Output the [X, Y] coordinate of the center of the cell containing the given text.  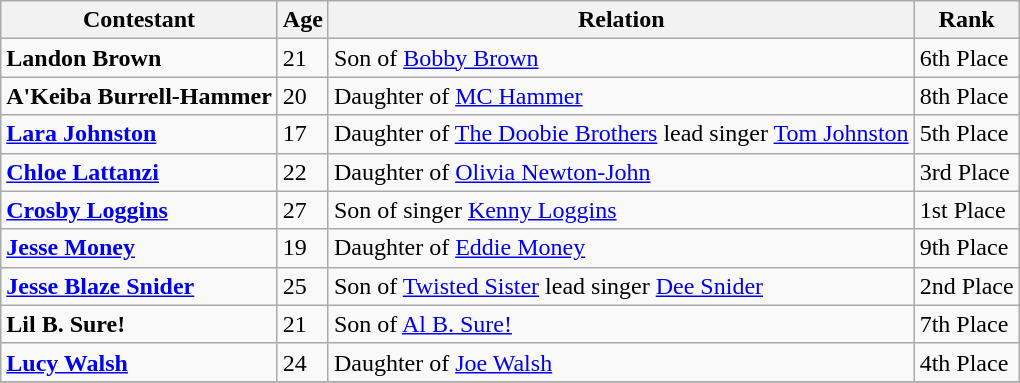
Landon Brown [140, 58]
Son of Twisted Sister lead singer Dee Snider [621, 286]
Daughter of The Doobie Brothers lead singer Tom Johnston [621, 134]
Son of singer Kenny Loggins [621, 210]
Crosby Loggins [140, 210]
Contestant [140, 20]
7th Place [966, 324]
Son of Al B. Sure! [621, 324]
20 [302, 96]
8th Place [966, 96]
A'Keiba Burrell-Hammer [140, 96]
5th Place [966, 134]
22 [302, 172]
Lil B. Sure! [140, 324]
Lucy Walsh [140, 362]
2nd Place [966, 286]
Daughter of Joe Walsh [621, 362]
Daughter of MC Hammer [621, 96]
17 [302, 134]
Jesse Blaze Snider [140, 286]
Lara Johnston [140, 134]
Daughter of Olivia Newton-John [621, 172]
25 [302, 286]
Rank [966, 20]
Relation [621, 20]
Daughter of Eddie Money [621, 248]
24 [302, 362]
3rd Place [966, 172]
Jesse Money [140, 248]
6th Place [966, 58]
19 [302, 248]
27 [302, 210]
9th Place [966, 248]
Chloe Lattanzi [140, 172]
4th Place [966, 362]
Age [302, 20]
1st Place [966, 210]
Son of Bobby Brown [621, 58]
